Pinpoint the cell where the given text exists, returning its [X, Y] midpoint coordinate. 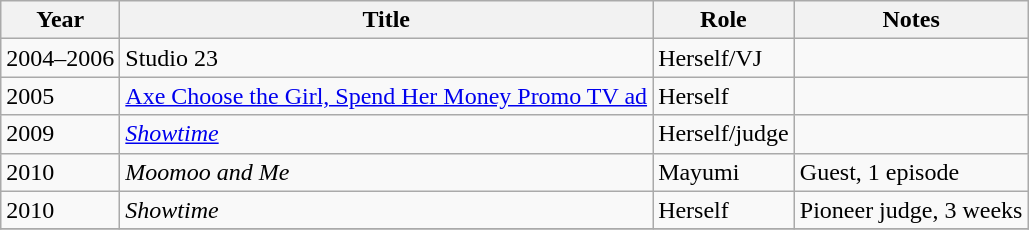
2009 [60, 134]
Year [60, 20]
Notes [911, 20]
Herself/judge [724, 134]
2005 [60, 96]
Moomoo and Me [386, 172]
Axe Choose the Girl, Spend Her Money Promo TV ad [386, 96]
Studio 23 [386, 58]
Guest, 1 episode [911, 172]
Pioneer judge, 3 weeks [911, 210]
Title [386, 20]
Mayumi [724, 172]
Role [724, 20]
Herself/VJ [724, 58]
2004–2006 [60, 58]
